Locate the cell with the specified text and output its [x, y] center coordinate. 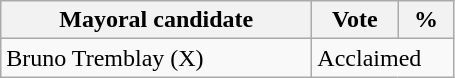
Acclaimed [383, 58]
Mayoral candidate [156, 20]
Vote [355, 20]
% [426, 20]
Bruno Tremblay (X) [156, 58]
